Capture the cell that displays the provided text and extract its (x, y) central coordinate. 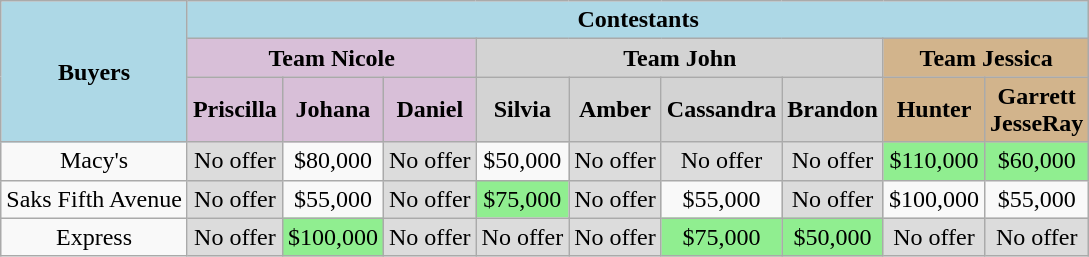
Team Nicole (332, 58)
Buyers (94, 72)
Daniel (430, 110)
Brandon (833, 110)
Hunter (934, 110)
Express (94, 237)
Saks Fifth Avenue (94, 199)
$80,000 (332, 161)
Amber (616, 110)
Team John (680, 58)
GarrettJesseRay (1037, 110)
Priscilla (234, 110)
Johana (332, 110)
$60,000 (1037, 161)
Cassandra (721, 110)
$110,000 (934, 161)
Silvia (522, 110)
Contestants (638, 20)
Macy's (94, 161)
Team Jessica (986, 58)
